Determine the (X, Y) coordinate at the center of the cell enclosing the given text.  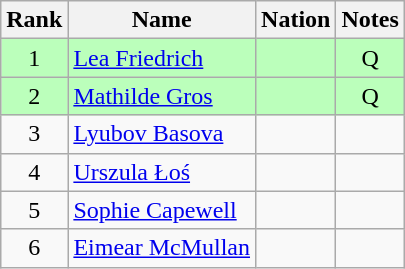
Sophie Capewell (162, 210)
Notes (370, 20)
Lyubov Basova (162, 134)
Urszula Łoś (162, 172)
4 (34, 172)
Name (162, 20)
3 (34, 134)
Rank (34, 20)
Mathilde Gros (162, 96)
2 (34, 96)
5 (34, 210)
Lea Friedrich (162, 58)
1 (34, 58)
Nation (296, 20)
6 (34, 248)
Eimear McMullan (162, 248)
